Capture the cell that displays the provided text and extract its [X, Y] central coordinate. 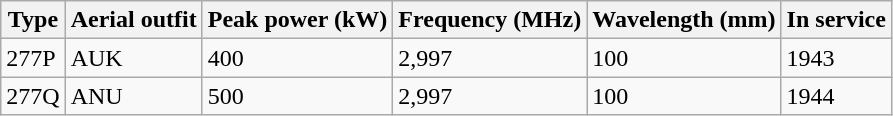
Aerial outfit [134, 20]
500 [298, 96]
277P [33, 58]
Wavelength (mm) [684, 20]
Frequency (MHz) [490, 20]
ANU [134, 96]
1943 [836, 58]
400 [298, 58]
In service [836, 20]
Type [33, 20]
Peak power (kW) [298, 20]
1944 [836, 96]
277Q [33, 96]
AUK [134, 58]
